Extract the [X, Y] coordinate from the center of the cell holding the provided text.  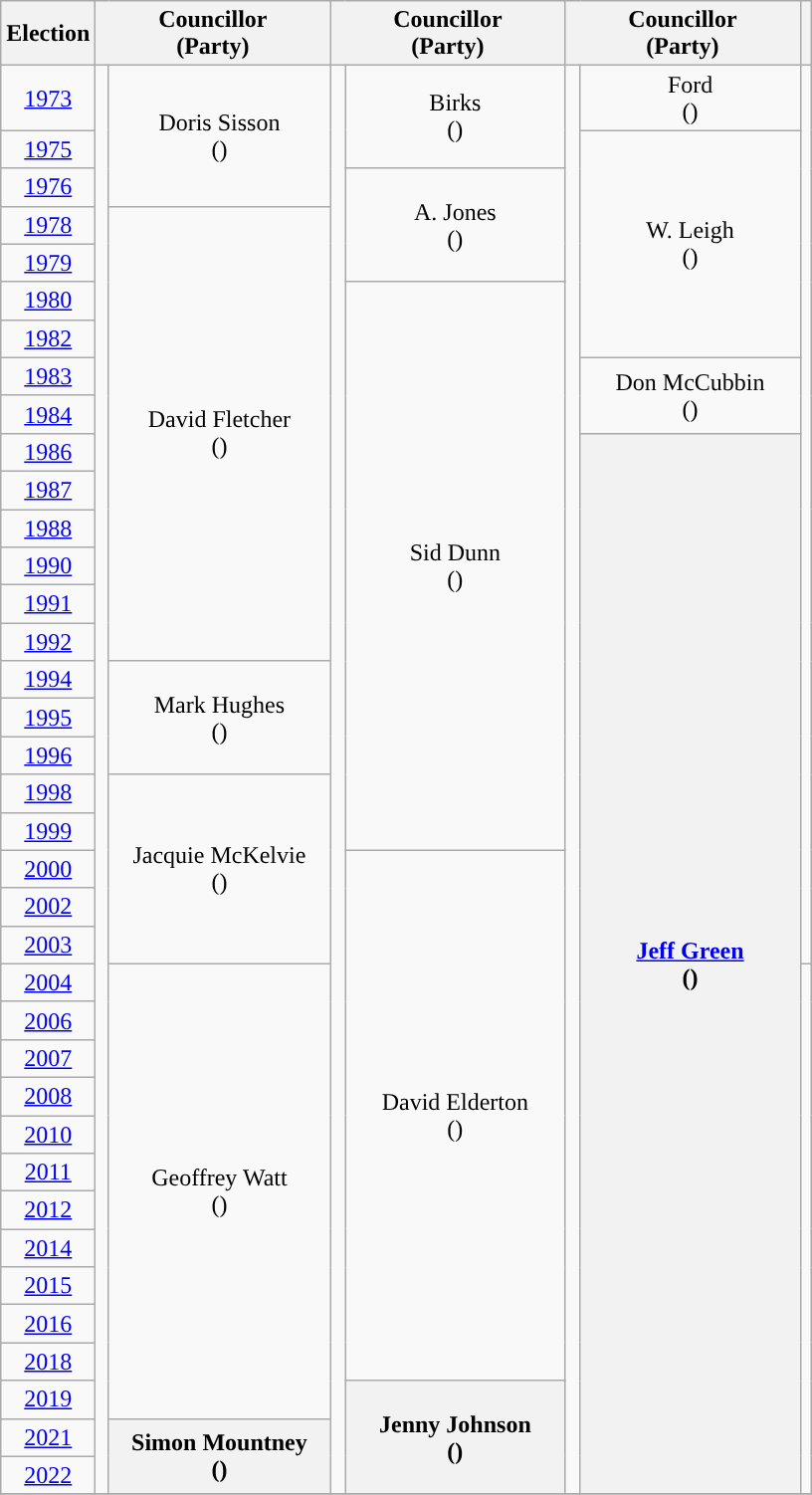
Sid Dunn() [456, 565]
1984 [48, 414]
Birks() [456, 117]
1991 [48, 604]
1990 [48, 566]
1982 [48, 338]
Doris Sisson() [219, 135]
Ford() [691, 98]
2022 [48, 1475]
2012 [48, 1210]
1998 [48, 793]
2000 [48, 869]
2010 [48, 1134]
1986 [48, 452]
1979 [48, 263]
W. Leigh() [691, 244]
Simon Mountney() [219, 1456]
2019 [48, 1399]
2014 [48, 1248]
1999 [48, 831]
David Elderton() [456, 1115]
2016 [48, 1324]
2002 [48, 907]
1975 [48, 149]
A. Jones() [456, 225]
1994 [48, 680]
Don McCubbin() [691, 395]
1992 [48, 642]
1988 [48, 529]
1987 [48, 490]
2018 [48, 1362]
David Fletcher() [219, 434]
2007 [48, 1058]
2011 [48, 1173]
1973 [48, 98]
Jacquie McKelvie() [219, 869]
1996 [48, 755]
2004 [48, 982]
1978 [48, 225]
2021 [48, 1437]
2015 [48, 1286]
2008 [48, 1096]
2003 [48, 945]
2006 [48, 1020]
Mark Hughes() [219, 718]
Geoffrey Watt() [219, 1190]
1976 [48, 187]
1980 [48, 301]
Election [48, 34]
1983 [48, 376]
Jenny Johnson() [456, 1437]
1995 [48, 718]
Jeff Green() [691, 963]
